Output the [X, Y] coordinate of the center of the cell containing the given text.  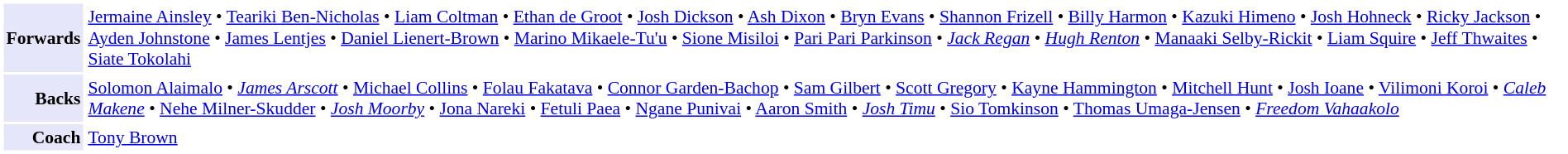
Forwards [43, 37]
Tony Brown [825, 137]
Backs [43, 98]
Coach [43, 137]
